Identify which cell holds the provided text, then report its (x, y) central coordinate. 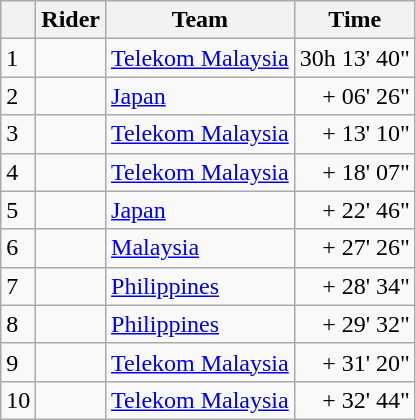
9 (18, 362)
8 (18, 324)
+ 13' 10" (354, 134)
5 (18, 210)
2 (18, 96)
+ 22' 46" (354, 210)
+ 31' 20" (354, 362)
+ 06' 26" (354, 96)
6 (18, 248)
+ 29' 32" (354, 324)
10 (18, 400)
Time (354, 20)
+ 27' 26" (354, 248)
1 (18, 58)
Malaysia (200, 248)
+ 18' 07" (354, 172)
Team (200, 20)
+ 28' 34" (354, 286)
+ 32' 44" (354, 400)
3 (18, 134)
30h 13' 40" (354, 58)
Rider (71, 20)
7 (18, 286)
4 (18, 172)
